Pinpoint the cell where the given text exists, returning its [X, Y] midpoint coordinate. 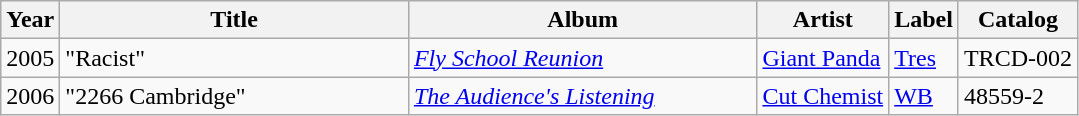
48559-2 [1018, 96]
Year [30, 20]
Fly School Reunion [582, 58]
Giant Panda [823, 58]
The Audience's Listening [582, 96]
"2266 Cambridge" [234, 96]
2006 [30, 96]
Artist [823, 20]
Title [234, 20]
"Racist" [234, 58]
TRCD-002 [1018, 58]
WB [924, 96]
Cut Chemist [823, 96]
Album [582, 20]
2005 [30, 58]
Catalog [1018, 20]
Tres [924, 58]
Label [924, 20]
